Capture the cell that displays the provided text and extract its [x, y] central coordinate. 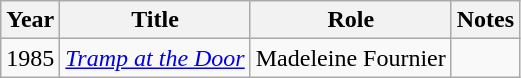
Title [155, 20]
1985 [30, 58]
Notes [485, 20]
Year [30, 20]
Role [350, 20]
Tramp at the Door [155, 58]
Madeleine Fournier [350, 58]
